For the text-containing cell, return its midpoint in [X, Y] coordinate format. 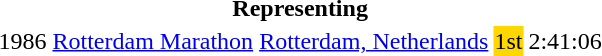
Rotterdam Marathon [153, 41]
1st [508, 41]
Rotterdam, Netherlands [374, 41]
